Return the [x, y] coordinate for the center point of the cell that contains the specified text.  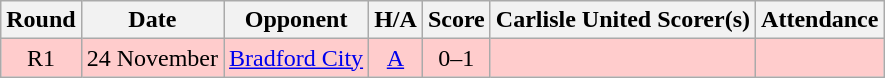
H/A [396, 20]
R1 [41, 58]
24 November [152, 58]
Date [152, 20]
Score [456, 20]
A [396, 58]
Round [41, 20]
Bradford City [296, 58]
Carlisle United Scorer(s) [622, 20]
Attendance [820, 20]
Opponent [296, 20]
0–1 [456, 58]
